Return the (x, y) coordinate for the center point of the cell that contains the specified text.  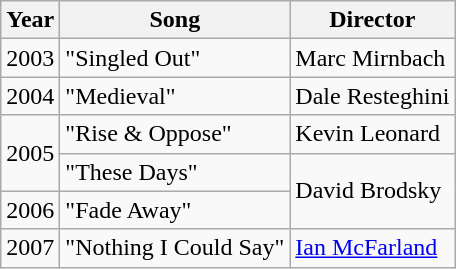
2005 (30, 153)
2006 (30, 210)
Director (372, 20)
Ian McFarland (372, 248)
Year (30, 20)
Marc Mirnbach (372, 58)
"These Days" (175, 172)
2003 (30, 58)
David Brodsky (372, 191)
2004 (30, 96)
Kevin Leonard (372, 134)
"Singled Out" (175, 58)
Dale Resteghini (372, 96)
"Fade Away" (175, 210)
"Medieval" (175, 96)
"Nothing I Could Say" (175, 248)
Song (175, 20)
"Rise & Oppose" (175, 134)
2007 (30, 248)
